Return the (x, y) coordinate for the center point of the cell that contains the specified text.  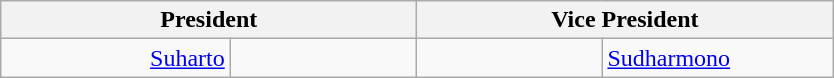
President (209, 20)
Sudharmono (718, 58)
Vice President (625, 20)
Suharto (116, 58)
